For the text-containing cell, return its midpoint in [X, Y] coordinate format. 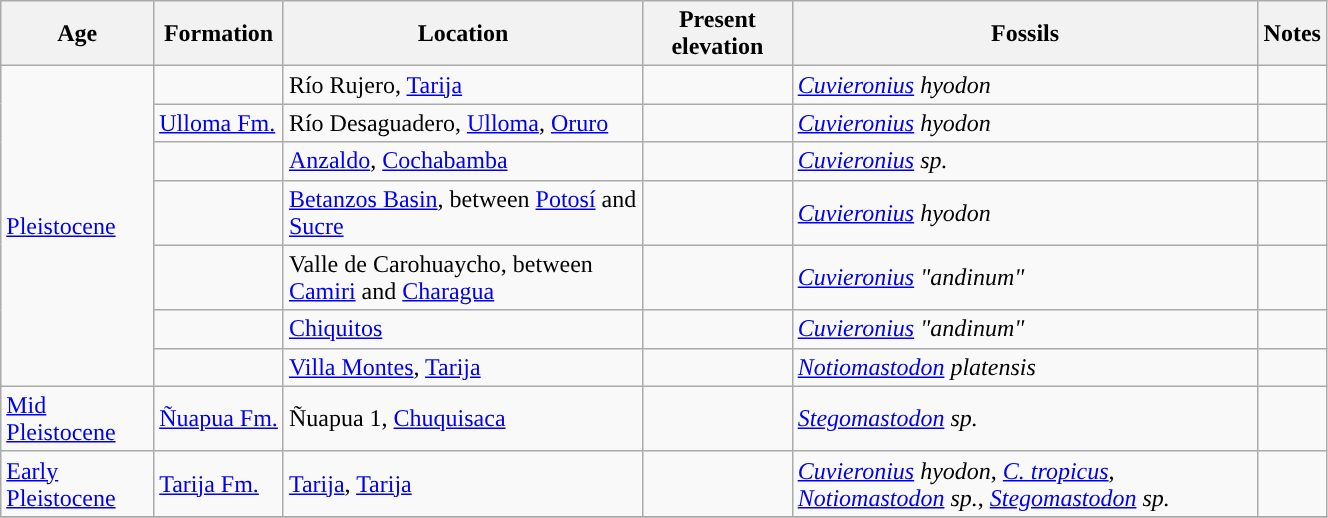
Anzaldo, Cochabamba [462, 161]
Present elevation [718, 34]
Mid Pleistocene [78, 418]
Tarija Fm. [219, 484]
Cuvieronius hyodon, C. tropicus, Notiomastodon sp., Stegomastodon sp. [1025, 484]
Betanzos Basin, between Potosí and Sucre [462, 212]
Río Desaguadero, Ulloma, Oruro [462, 123]
Ñuapua Fm. [219, 418]
Notes [1292, 34]
Notiomastodon platensis [1025, 367]
Stegomastodon sp. [1025, 418]
Valle de Carohuaycho, between Camiri and Charagua [462, 278]
Tarija, Tarija [462, 484]
Fossils [1025, 34]
Formation [219, 34]
Ñuapua 1, Chuquisaca [462, 418]
Early Pleistocene [78, 484]
Río Rujero, Tarija [462, 85]
Villa Montes, Tarija [462, 367]
Cuvieronius sp. [1025, 161]
Pleistocene [78, 226]
Location [462, 34]
Ulloma Fm. [219, 123]
Chiquitos [462, 329]
Age [78, 34]
